Extract the [X, Y] coordinate from the center of the cell holding the provided text.  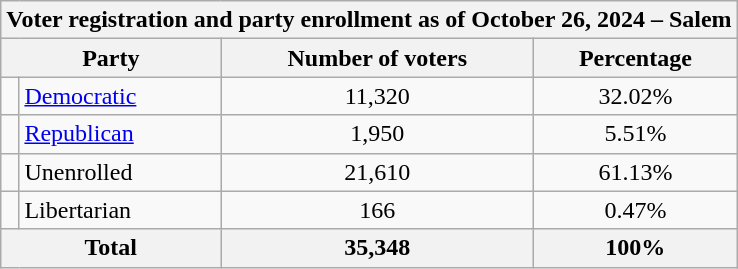
11,320 [378, 96]
Number of voters [378, 58]
Democratic [120, 96]
166 [378, 210]
Voter registration and party enrollment as of October 26, 2024 – Salem [369, 20]
100% [636, 248]
Percentage [636, 58]
Republican [120, 134]
5.51% [636, 134]
Total [111, 248]
35,348 [378, 248]
21,610 [378, 172]
0.47% [636, 210]
1,950 [378, 134]
61.13% [636, 172]
Unenrolled [120, 172]
Libertarian [120, 210]
Party [111, 58]
32.02% [636, 96]
